Scan for the cell matching the given text and deliver its (x, y) coordinate at center. 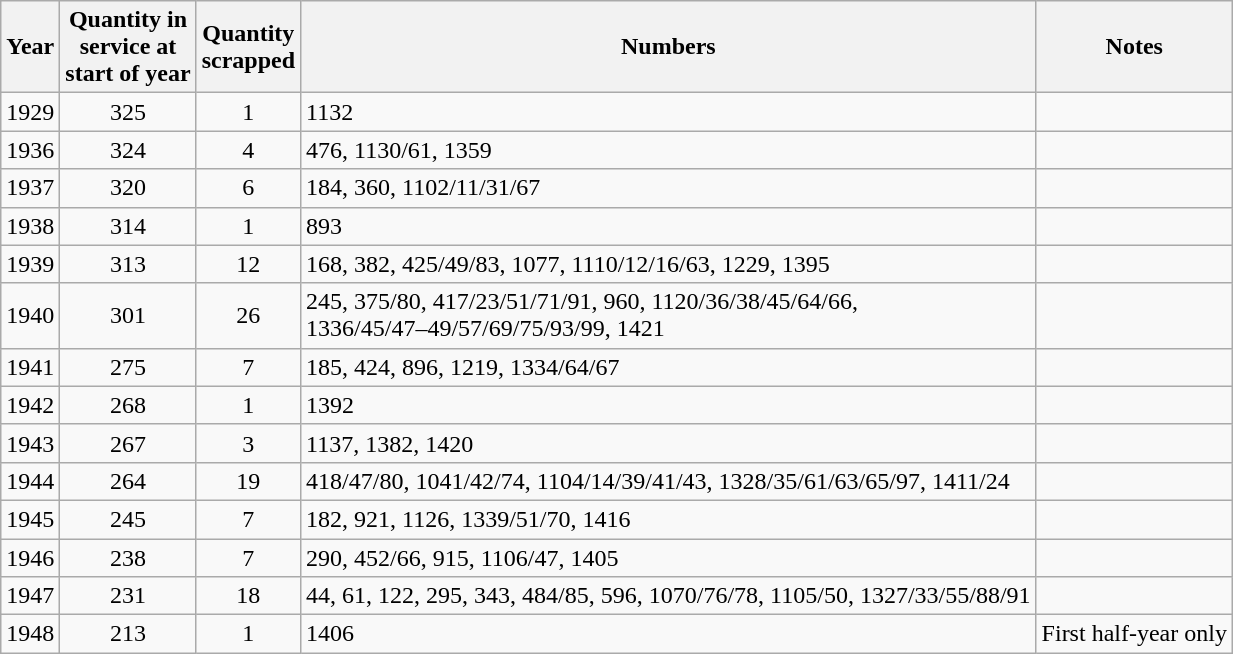
168, 382, 425/49/83, 1077, 1110/12/16/63, 1229, 1395 (669, 264)
1406 (669, 634)
268 (128, 405)
3 (248, 443)
Quantity inservice atstart of year (128, 47)
1929 (30, 112)
1137, 1382, 1420 (669, 443)
1940 (30, 316)
1392 (669, 405)
418/47/80, 1041/42/74, 1104/14/39/41/43, 1328/35/61/63/65/97, 1411/24 (669, 481)
267 (128, 443)
301 (128, 316)
Year (30, 47)
238 (128, 557)
Quantityscrapped (248, 47)
4 (248, 150)
324 (128, 150)
1939 (30, 264)
245 (128, 519)
1948 (30, 634)
264 (128, 481)
Numbers (669, 47)
12 (248, 264)
290, 452/66, 915, 1106/47, 1405 (669, 557)
320 (128, 188)
1937 (30, 188)
19 (248, 481)
893 (669, 226)
26 (248, 316)
1946 (30, 557)
325 (128, 112)
1942 (30, 405)
First half-year only (1134, 634)
1944 (30, 481)
1943 (30, 443)
44, 61, 122, 295, 343, 484/85, 596, 1070/76/78, 1105/50, 1327/33/55/88/91 (669, 596)
1132 (669, 112)
231 (128, 596)
1941 (30, 367)
314 (128, 226)
185, 424, 896, 1219, 1334/64/67 (669, 367)
182, 921, 1126, 1339/51/70, 1416 (669, 519)
1947 (30, 596)
1936 (30, 150)
6 (248, 188)
1945 (30, 519)
245, 375/80, 417/23/51/71/91, 960, 1120/36/38/45/64/66,1336/45/47–49/57/69/75/93/99, 1421 (669, 316)
Notes (1134, 47)
313 (128, 264)
275 (128, 367)
476, 1130/61, 1359 (669, 150)
213 (128, 634)
184, 360, 1102/11/31/67 (669, 188)
1938 (30, 226)
18 (248, 596)
